Find where the given text appears and provide that cell's center as [X, Y] coordinate. 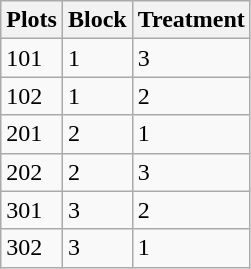
202 [32, 172]
Block [97, 20]
301 [32, 210]
302 [32, 248]
101 [32, 58]
201 [32, 134]
Treatment [191, 20]
102 [32, 96]
Plots [32, 20]
